Capture the cell that displays the provided text and extract its [X, Y] central coordinate. 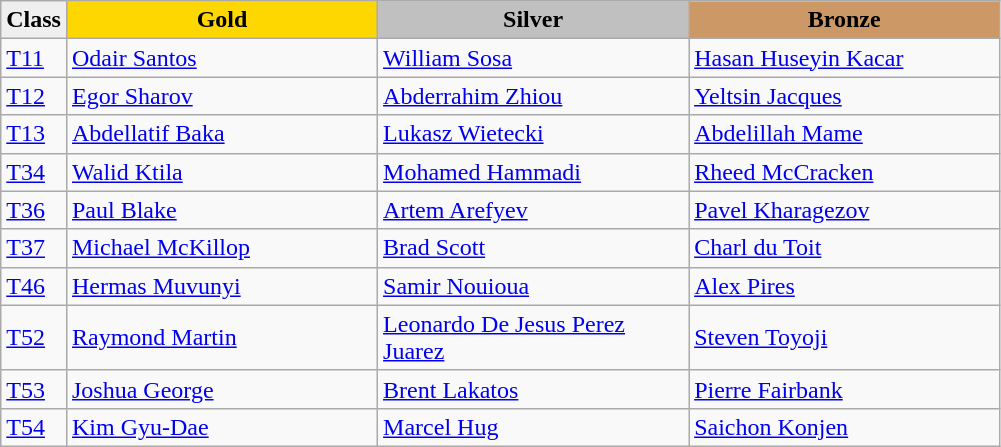
Alex Pires [844, 286]
Hasan Huseyin Kacar [844, 58]
Marcel Hug [534, 427]
T34 [34, 172]
Pavel Kharagezov [844, 210]
Abdelillah Mame [844, 134]
Abdellatif Baka [222, 134]
Hermas Muvunyi [222, 286]
Silver [534, 20]
T11 [34, 58]
Paul Blake [222, 210]
Bronze [844, 20]
Rheed McCracken [844, 172]
T46 [34, 286]
Yeltsin Jacques [844, 96]
T54 [34, 427]
Leonardo De Jesus Perez Juarez [534, 338]
Odair Santos [222, 58]
Artem Arefyev [534, 210]
Mohamed Hammadi [534, 172]
Gold [222, 20]
T12 [34, 96]
Walid Ktila [222, 172]
T36 [34, 210]
T13 [34, 134]
Charl du Toit [844, 248]
Raymond Martin [222, 338]
Brad Scott [534, 248]
Samir Nouioua [534, 286]
T52 [34, 338]
T53 [34, 389]
William Sosa [534, 58]
Saichon Konjen [844, 427]
Kim Gyu-Dae [222, 427]
Class [34, 20]
Egor Sharov [222, 96]
Brent Lakatos [534, 389]
Lukasz Wietecki [534, 134]
Pierre Fairbank [844, 389]
T37 [34, 248]
Michael McKillop [222, 248]
Steven Toyoji [844, 338]
Joshua George [222, 389]
Abderrahim Zhiou [534, 96]
